Capture the cell that displays the provided text and extract its [x, y] central coordinate. 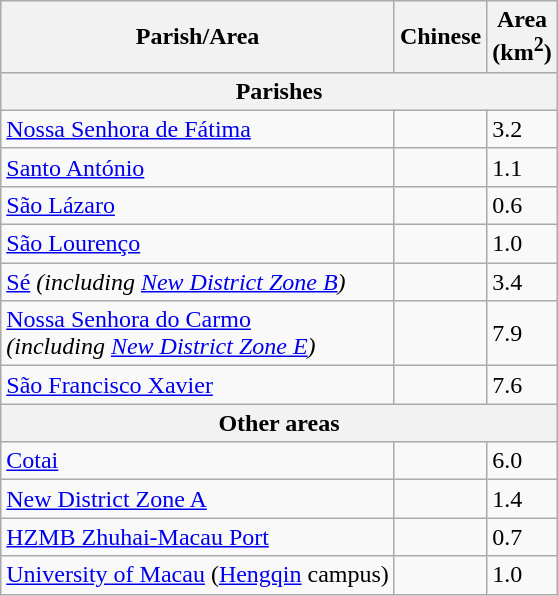
7.9 [522, 334]
3.4 [522, 282]
HZMB Zhuhai-Macau Port [198, 537]
Cotai [198, 461]
University of Macau (Hengqin campus) [198, 575]
Santo António [198, 167]
Other areas [279, 423]
São Lázaro [198, 205]
Nossa Senhora de Fátima [198, 129]
New District Zone A [198, 499]
Parishes [279, 91]
0.6 [522, 205]
1.1 [522, 167]
6.0 [522, 461]
0.7 [522, 537]
Parish/Area [198, 37]
Area(km2) [522, 37]
Nossa Senhora do Carmo (including New District Zone E) [198, 334]
3.2 [522, 129]
Chinese [440, 37]
Sé (including New District Zone B) [198, 282]
São Francisco Xavier [198, 385]
São Lourenço [198, 244]
7.6 [522, 385]
1.4 [522, 499]
